Scan for the cell matching the given text and deliver its [X, Y] coordinate at center. 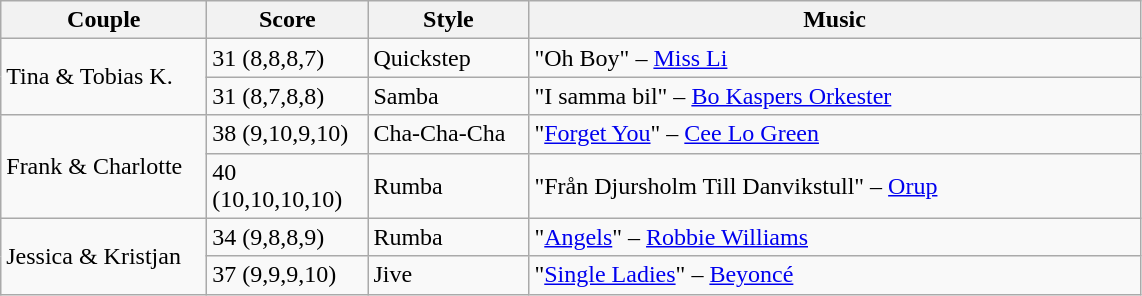
Tina & Tobias K. [104, 77]
"Oh Boy" – Miss Li [834, 58]
34 (9,8,8,9) [288, 237]
31 (8,8,8,7) [288, 58]
"Forget You" – Cee Lo Green [834, 134]
Couple [104, 20]
Jive [448, 275]
Score [288, 20]
"I samma bil" – Bo Kaspers Orkester [834, 96]
"Från Djursholm Till Danvikstull" – Orup [834, 186]
Quickstep [448, 58]
37 (9,9,9,10) [288, 275]
Music [834, 20]
38 (9,10,9,10) [288, 134]
40 (10,10,10,10) [288, 186]
31 (8,7,8,8) [288, 96]
"Angels" – Robbie Williams [834, 237]
"Single Ladies" – Beyoncé [834, 275]
Jessica & Kristjan [104, 256]
Style [448, 20]
Frank & Charlotte [104, 166]
Cha-Cha-Cha [448, 134]
Samba [448, 96]
